Find where the given text appears and provide that cell's center as [X, Y] coordinate. 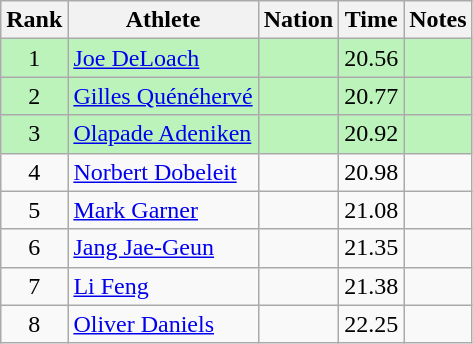
21.08 [372, 210]
Notes [438, 20]
6 [34, 248]
4 [34, 172]
Gilles Quénéhervé [163, 96]
20.56 [372, 58]
3 [34, 134]
5 [34, 210]
21.38 [372, 286]
20.77 [372, 96]
21.35 [372, 248]
Mark Garner [163, 210]
20.92 [372, 134]
Joe DeLoach [163, 58]
Li Feng [163, 286]
Oliver Daniels [163, 324]
7 [34, 286]
22.25 [372, 324]
Norbert Dobeleit [163, 172]
1 [34, 58]
Athlete [163, 20]
2 [34, 96]
20.98 [372, 172]
Olapade Adeniken [163, 134]
Time [372, 20]
Jang Jae-Geun [163, 248]
Nation [298, 20]
8 [34, 324]
Rank [34, 20]
